Capture the cell that displays the provided text and extract its (X, Y) central coordinate. 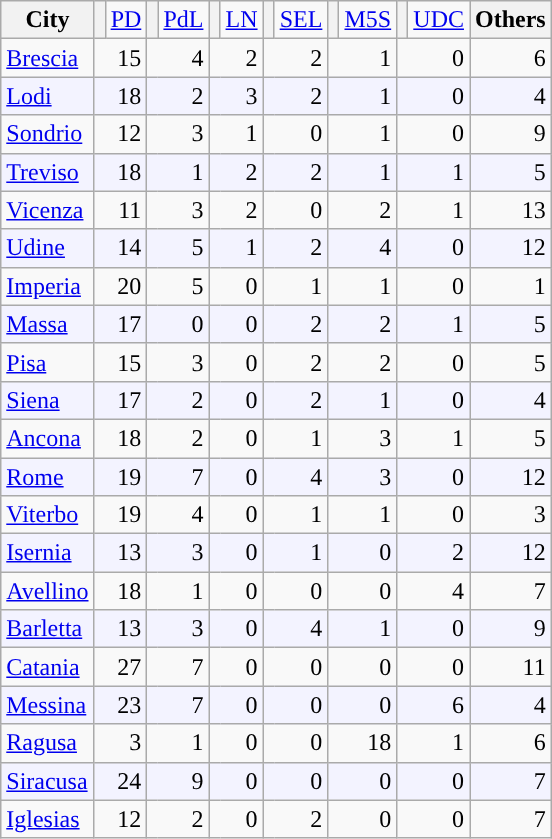
Barletta (48, 629)
Imperia (48, 286)
23 (120, 705)
PD (126, 20)
Treviso (48, 172)
Siena (48, 400)
Sondrio (48, 134)
Vicenza (48, 210)
Isernia (48, 553)
Siracusa (48, 781)
Ancona (48, 438)
UDC (439, 20)
Rome (48, 477)
PdL (184, 20)
Brescia (48, 58)
Viterbo (48, 515)
Udine (48, 248)
14 (120, 248)
Avellino (48, 591)
Iglesias (48, 819)
Ragusa (48, 743)
Messina (48, 705)
Catania (48, 667)
LN (242, 20)
Lodi (48, 96)
M5S (368, 20)
Pisa (48, 362)
City (48, 20)
24 (120, 781)
Others (511, 20)
20 (120, 286)
SEL (301, 20)
27 (120, 667)
Massa (48, 324)
